Extract the (X, Y) coordinate from the center of the cell holding the provided text.  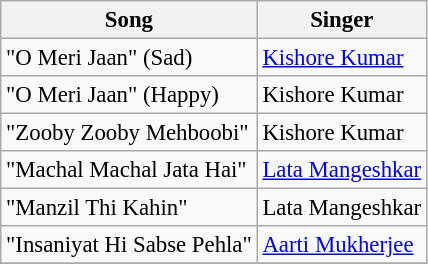
"O Meri Jaan" (Happy) (129, 95)
"O Meri Jaan" (Sad) (129, 58)
Singer (342, 20)
Aarti Mukherjee (342, 245)
"Zooby Zooby Mehboobi" (129, 133)
"Machal Machal Jata Hai" (129, 170)
Song (129, 20)
"Insaniyat Hi Sabse Pehla" (129, 245)
"Manzil Thi Kahin" (129, 208)
